Find where the given text appears and provide that cell's center as [x, y] coordinate. 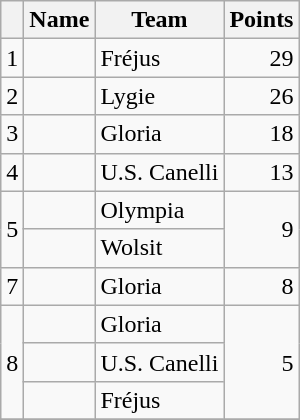
3 [12, 134]
Lygie [160, 96]
13 [262, 172]
Name [60, 20]
18 [262, 134]
26 [262, 96]
29 [262, 58]
9 [262, 229]
7 [12, 286]
4 [12, 172]
Points [262, 20]
Team [160, 20]
1 [12, 58]
Wolsit [160, 248]
Olympia [160, 210]
2 [12, 96]
